Search for the cell housing the specified text and yield its [x, y] center coordinate. 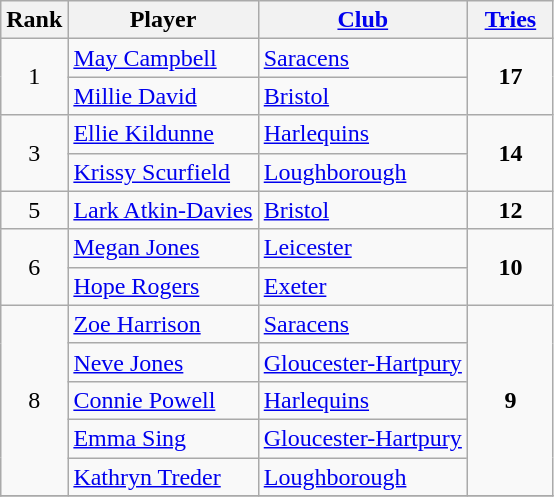
6 [34, 267]
3 [34, 153]
Tries [510, 20]
14 [510, 153]
17 [510, 77]
Connie Powell [163, 400]
8 [34, 400]
12 [510, 210]
1 [34, 77]
Exeter [362, 286]
10 [510, 267]
Hope Rogers [163, 286]
Club [362, 20]
Lark Atkin-Davies [163, 210]
Neve Jones [163, 362]
Ellie Kildunne [163, 134]
Rank [34, 20]
Leicester [362, 248]
Krissy Scurfield [163, 172]
9 [510, 400]
May Campbell [163, 58]
Emma Sing [163, 438]
Megan Jones [163, 248]
Millie David [163, 96]
Player [163, 20]
5 [34, 210]
Kathryn Treder [163, 477]
Zoe Harrison [163, 324]
